From the cell containing the given text, extract its center point as [x, y] coordinate. 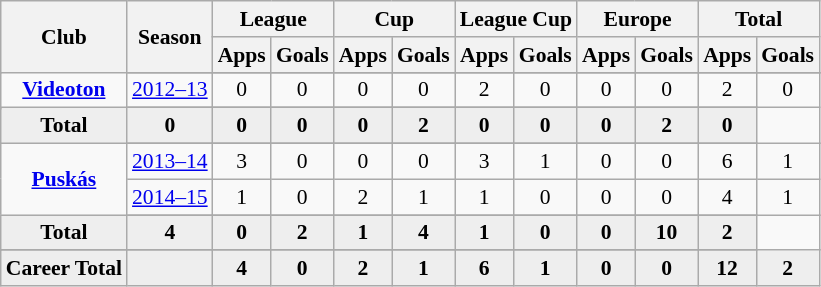
2013–14 [170, 162]
Club [64, 36]
Puskás [64, 180]
Career Total [64, 269]
Europe [638, 19]
Videoton [64, 90]
12 [727, 269]
League [274, 19]
Cup [394, 19]
2012–13 [170, 90]
2014–15 [170, 197]
10 [666, 233]
Season [170, 36]
League Cup [516, 19]
